Locate the cell with the specified text and output its [X, Y] center coordinate. 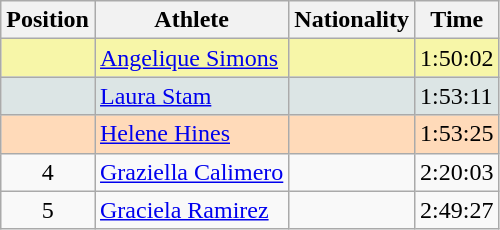
Graciela Ramirez [191, 210]
1:50:02 [457, 58]
Helene Hines [191, 134]
Position [48, 20]
Angelique Simons [191, 58]
2:49:27 [457, 210]
2:20:03 [457, 172]
Time [457, 20]
Graziella Calimero [191, 172]
1:53:25 [457, 134]
Laura Stam [191, 96]
4 [48, 172]
1:53:11 [457, 96]
5 [48, 210]
Nationality [352, 20]
Athlete [191, 20]
